Return [X, Y] of the center of cell containing provided text 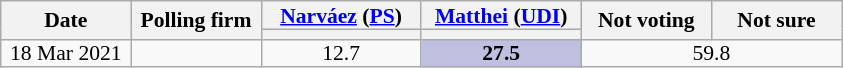
Not sure [776, 20]
59.8 [711, 53]
12.7 [341, 53]
18 Mar 2021 [66, 53]
Date [66, 20]
Not voting [646, 20]
Polling firm [196, 20]
27.5 [501, 53]
Matthei (UDI) [501, 15]
Narváez (PS) [341, 15]
